Scan for the cell matching the given text and deliver its (x, y) coordinate at center. 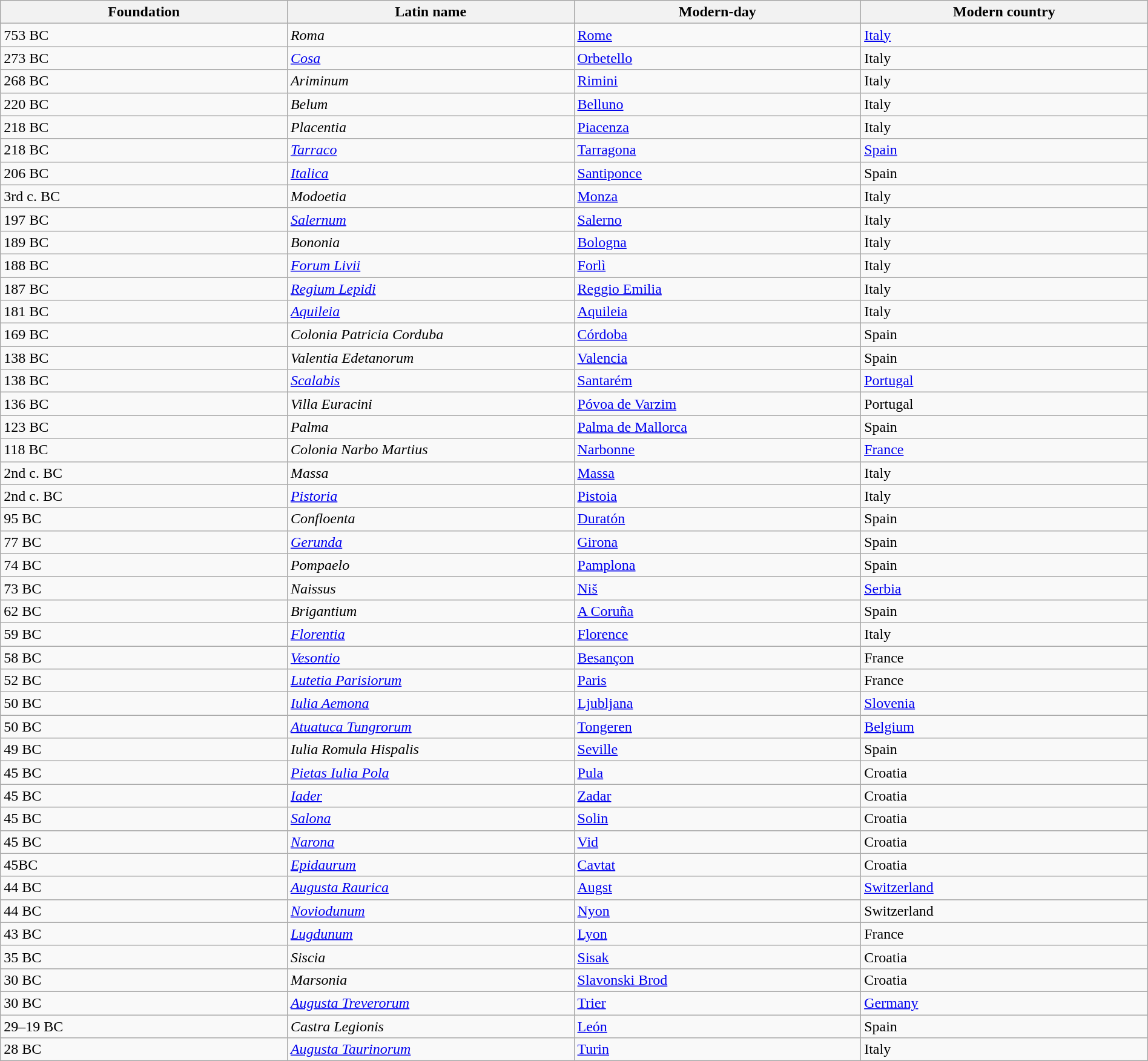
169 BC (144, 335)
Salerno (717, 219)
3rd c. BC (144, 196)
Zadar (717, 796)
Regium Lepidi (431, 289)
77 BC (144, 542)
95 BC (144, 519)
35 BC (144, 957)
Duratón (717, 519)
Monza (717, 196)
59 BC (144, 634)
74 BC (144, 565)
Reggio Emilia (717, 289)
Rimini (717, 81)
Belum (431, 104)
123 BC (144, 427)
73 BC (144, 588)
Modoetia (431, 196)
Iulia Aemona (431, 704)
43 BC (144, 934)
Turin (717, 1049)
Italica (431, 173)
Florentia (431, 634)
Seville (717, 750)
Pula (717, 773)
Slovenia (1005, 704)
45BC (144, 865)
Colonia Narbo Martius (431, 450)
Confloenta (431, 519)
Augusta Treverorum (431, 1003)
Belluno (717, 104)
Modern country (1005, 12)
Foundation (144, 12)
Piacenza (717, 127)
Santarém (717, 381)
Belgium (1005, 727)
188 BC (144, 265)
Serbia (1005, 588)
Lyon (717, 934)
181 BC (144, 312)
Augst (717, 888)
Paris (717, 681)
197 BC (144, 219)
Lugdunum (431, 934)
Augusta Taurinorum (431, 1049)
Castra Legionis (431, 1026)
29–19 BC (144, 1026)
Placentia (431, 127)
Epidaurum (431, 865)
187 BC (144, 289)
58 BC (144, 657)
Tarraco (431, 150)
Marsonia (431, 980)
Valentia Edetanorum (431, 358)
136 BC (144, 404)
Tarragona (717, 150)
Sisak (717, 957)
Valencia (717, 358)
Pompaelo (431, 565)
Trier (717, 1003)
Narbonne (717, 450)
León (717, 1026)
Germany (1005, 1003)
Narona (431, 842)
Vesontio (431, 657)
Villa Euracini (431, 404)
Nyon (717, 911)
Rome (717, 35)
Niš (717, 588)
Roma (431, 35)
206 BC (144, 173)
220 BC (144, 104)
Palma (431, 427)
Bologna (717, 242)
Orbetello (717, 58)
Pietas Iulia Pola (431, 773)
Scalabis (431, 381)
Pamplona (717, 565)
Florence (717, 634)
Brigantium (431, 611)
Forum Livii (431, 265)
Iulia Romula Hispalis (431, 750)
Solin (717, 819)
Salona (431, 819)
Noviodunum (431, 911)
Naissus (431, 588)
Besançon (717, 657)
Pistoia (717, 496)
753 BC (144, 35)
52 BC (144, 681)
Pistoria (431, 496)
Vid (717, 842)
Gerunda (431, 542)
Forlì (717, 265)
Lutetia Parisiorum (431, 681)
Salernum (431, 219)
268 BC (144, 81)
Girona (717, 542)
Slavonski Brod (717, 980)
Siscia (431, 957)
Latin name (431, 12)
Atuatuca Tungrorum (431, 727)
Póvoa de Varzim (717, 404)
28 BC (144, 1049)
Córdoba (717, 335)
273 BC (144, 58)
118 BC (144, 450)
Tongeren (717, 727)
189 BC (144, 242)
62 BC (144, 611)
49 BC (144, 750)
Iader (431, 796)
Bononia (431, 242)
Augusta Raurica (431, 888)
Modern-day (717, 12)
Ariminum (431, 81)
A Coruña (717, 611)
Santiponce (717, 173)
Cavtat (717, 865)
Ljubljana (717, 704)
Cosa (431, 58)
Colonia Patricia Corduba (431, 335)
Palma de Mallorca (717, 427)
